From the cell containing the given text, extract its center point as (x, y) coordinate. 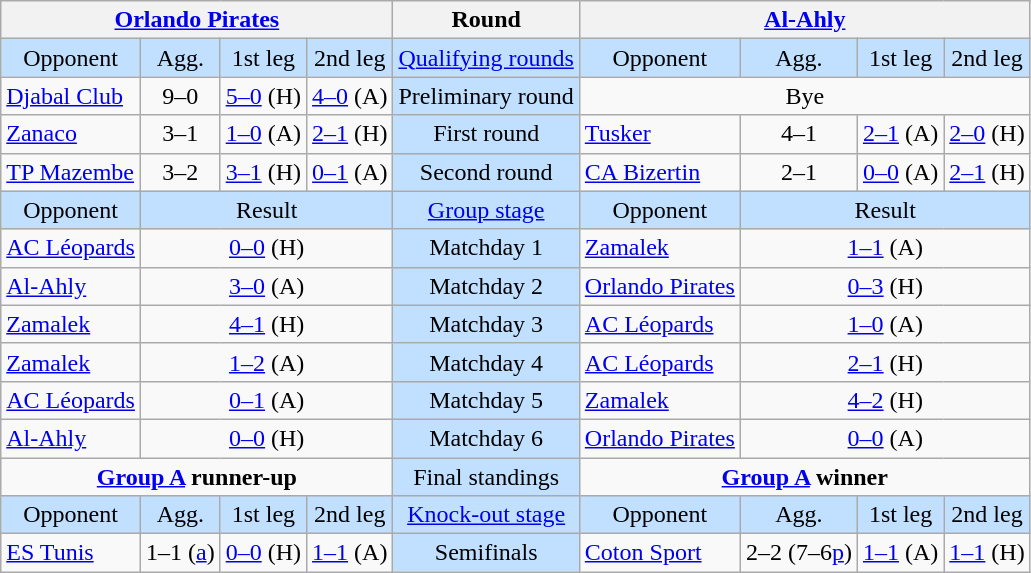
Preliminary round (486, 96)
Second round (486, 172)
TP Mazembe (71, 172)
Qualifying rounds (486, 58)
Matchday 6 (486, 438)
Matchday 2 (486, 286)
2–1 (798, 172)
Final standings (486, 477)
9–0 (180, 96)
Djabal Club (71, 96)
Tusker (660, 134)
Matchday 4 (486, 362)
5–0 (H) (263, 96)
4–0 (A) (350, 96)
Semifinals (486, 553)
0–3 (H) (885, 286)
ES Tunis (71, 553)
4–1 (798, 134)
1–1 (H) (987, 553)
First round (486, 134)
2–0 (H) (987, 134)
4–1 (H) (266, 324)
Knock-out stage (486, 515)
Matchday 3 (486, 324)
Matchday 1 (486, 248)
3–1 (H) (263, 172)
3–2 (180, 172)
Zanaco (71, 134)
1–1 (a) (180, 553)
2–1 (A) (900, 134)
2–2 (7–6p) (798, 553)
3–0 (A) (266, 286)
Coton Sport (660, 553)
Group stage (486, 210)
Group A runner-up (197, 477)
3–1 (180, 134)
Matchday 5 (486, 400)
Group A winner (804, 477)
Round (486, 20)
4–2 (H) (885, 400)
CA Bizertin (660, 172)
1–2 (A) (266, 362)
Bye (804, 96)
